Determine the [x, y] coordinate at the center of the cell enclosing the given text.  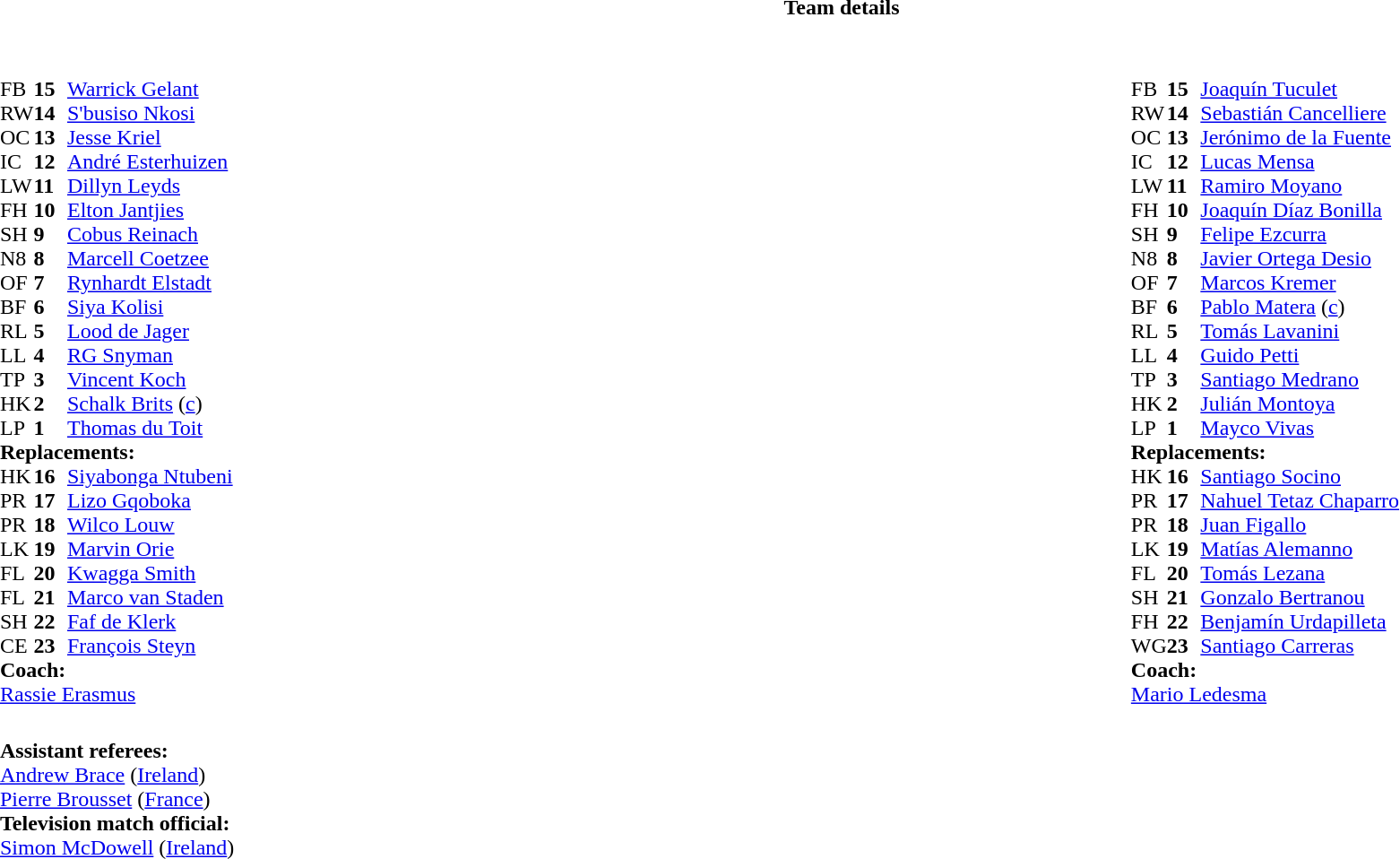
Lizo Gqoboka [151, 500]
Tomás Lavanini [1300, 332]
Marcos Kremer [1300, 283]
Warrick Gelant [151, 90]
CE [17, 646]
Jerónimo de la Fuente [1300, 138]
Ramiro Moyano [1300, 187]
Santiago Socino [1300, 477]
Siya Kolisi [151, 307]
Marvin Orie [151, 549]
Santiago Carreras [1300, 646]
Juan Figallo [1300, 525]
Sebastián Cancelliere [1300, 113]
Joaquín Tuculet [1300, 90]
Faf de Klerk [151, 622]
André Esterhuizen [151, 161]
Wilco Louw [151, 525]
Jesse Kriel [151, 138]
Lood de Jager [151, 332]
Pablo Matera (c) [1300, 307]
Javier Ortega Desio [1300, 258]
Gonzalo Bertranou [1300, 597]
Joaquín Díaz Bonilla [1300, 210]
Matías Alemanno [1300, 549]
Vincent Koch [151, 380]
Cobus Reinach [151, 235]
Nahuel Tetaz Chaparro [1300, 500]
Rassie Erasmus [117, 694]
Tomás Lezana [1300, 574]
Kwagga Smith [151, 574]
Schalk Brits (c) [151, 403]
Mario Ledesma [1266, 694]
Siyabonga Ntubeni [151, 477]
Santiago Medrano [1300, 380]
Lucas Mensa [1300, 161]
Felipe Ezcurra [1300, 235]
RG Snyman [151, 355]
Benjamín Urdapilleta [1300, 622]
Mayco Vivas [1300, 429]
Dillyn Leyds [151, 187]
Marcell Coetzee [151, 258]
Thomas du Toit [151, 429]
Elton Jantjies [151, 210]
S'busiso Nkosi [151, 113]
François Steyn [151, 646]
WG [1149, 646]
Rynhardt Elstadt [151, 283]
Guido Petti [1300, 355]
Julián Montoya [1300, 403]
Marco van Staden [151, 597]
